Identify which cell holds the provided text, then report its (x, y) central coordinate. 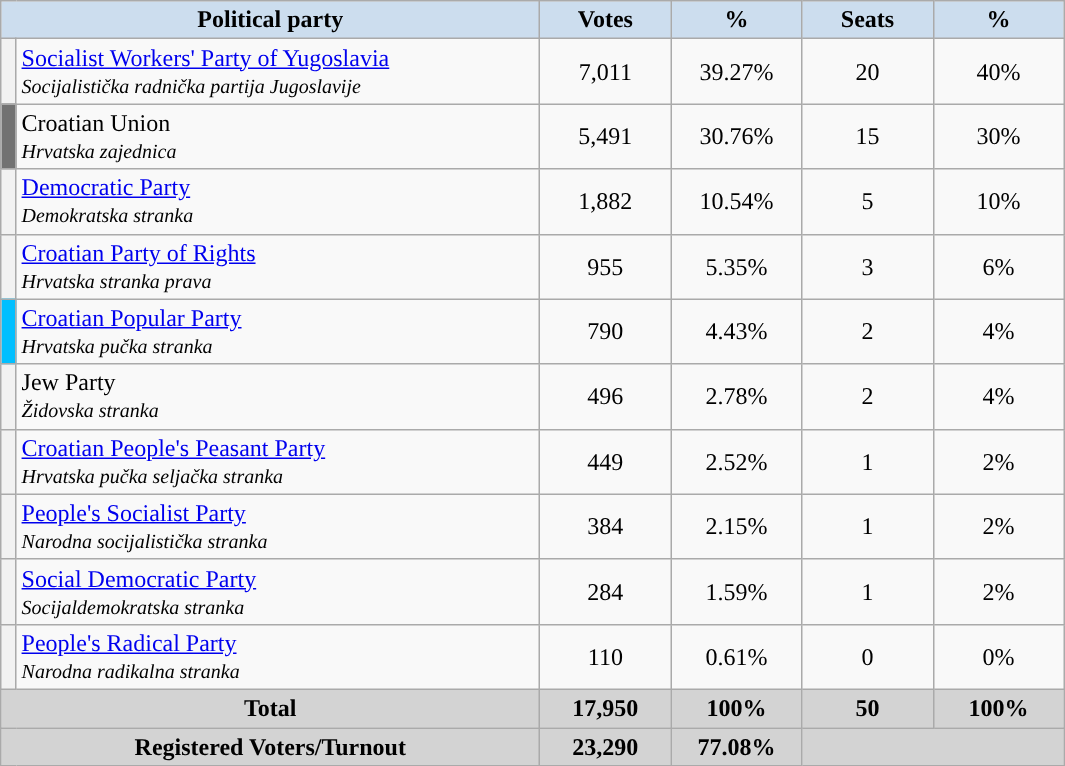
Croatian Popular PartyHrvatska pučka stranka (278, 332)
1,882 (606, 202)
50 (868, 708)
3 (868, 266)
77.08% (736, 747)
15 (868, 136)
2.15% (736, 526)
6% (998, 266)
110 (606, 656)
0 (868, 656)
449 (606, 462)
30.76% (736, 136)
5 (868, 202)
Registered Voters/Turnout (270, 747)
40% (998, 72)
Votes (606, 20)
5,491 (606, 136)
384 (606, 526)
People's Radical PartyNarodna radikalna stranka (278, 656)
2.78% (736, 396)
496 (606, 396)
Social Democratic PartySocijaldemokratska stranka (278, 592)
People's Socialist PartyNarodna socijalistička stranka (278, 526)
Socialist Workers' Party of YugoslaviaSocijalistička radnička partija Jugoslavije (278, 72)
17,950 (606, 708)
Croatian People's Peasant PartyHrvatska pučka seljačka stranka (278, 462)
23,290 (606, 747)
1.59% (736, 592)
Total (270, 708)
5.35% (736, 266)
Croatian Party of RightsHrvatska stranka prava (278, 266)
10% (998, 202)
39.27% (736, 72)
10.54% (736, 202)
4.43% (736, 332)
7,011 (606, 72)
284 (606, 592)
Jew PartyŽidovska stranka (278, 396)
0.61% (736, 656)
2.52% (736, 462)
790 (606, 332)
Democratic PartyDemokratska stranka (278, 202)
Political party (270, 20)
30% (998, 136)
Seats (868, 20)
Croatian UnionHrvatska zajednica (278, 136)
20 (868, 72)
955 (606, 266)
0% (998, 656)
